Pinpoint the cell where the given text exists, returning its [x, y] midpoint coordinate. 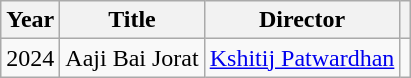
Title [132, 20]
Director [302, 20]
Year [30, 20]
Aaji Bai Jorat [132, 58]
2024 [30, 58]
Kshitij Patwardhan [302, 58]
